Output the [x, y] coordinate of the center of the cell containing the given text.  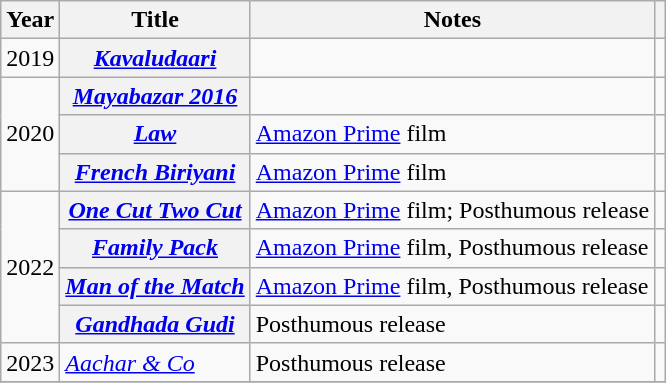
Notes [452, 20]
Amazon Prime film; Posthumous release [452, 210]
2019 [30, 58]
Kavaludaari [155, 58]
2020 [30, 134]
2022 [30, 267]
Mayabazar 2016 [155, 96]
Title [155, 20]
Year [30, 20]
Law [155, 134]
Aachar & Co [155, 362]
Gandhada Gudi [155, 324]
Family Pack [155, 248]
One Cut Two Cut [155, 210]
Man of the Match [155, 286]
French Biriyani [155, 172]
2023 [30, 362]
